Extract the [X, Y] coordinate from the center of the cell holding the provided text.  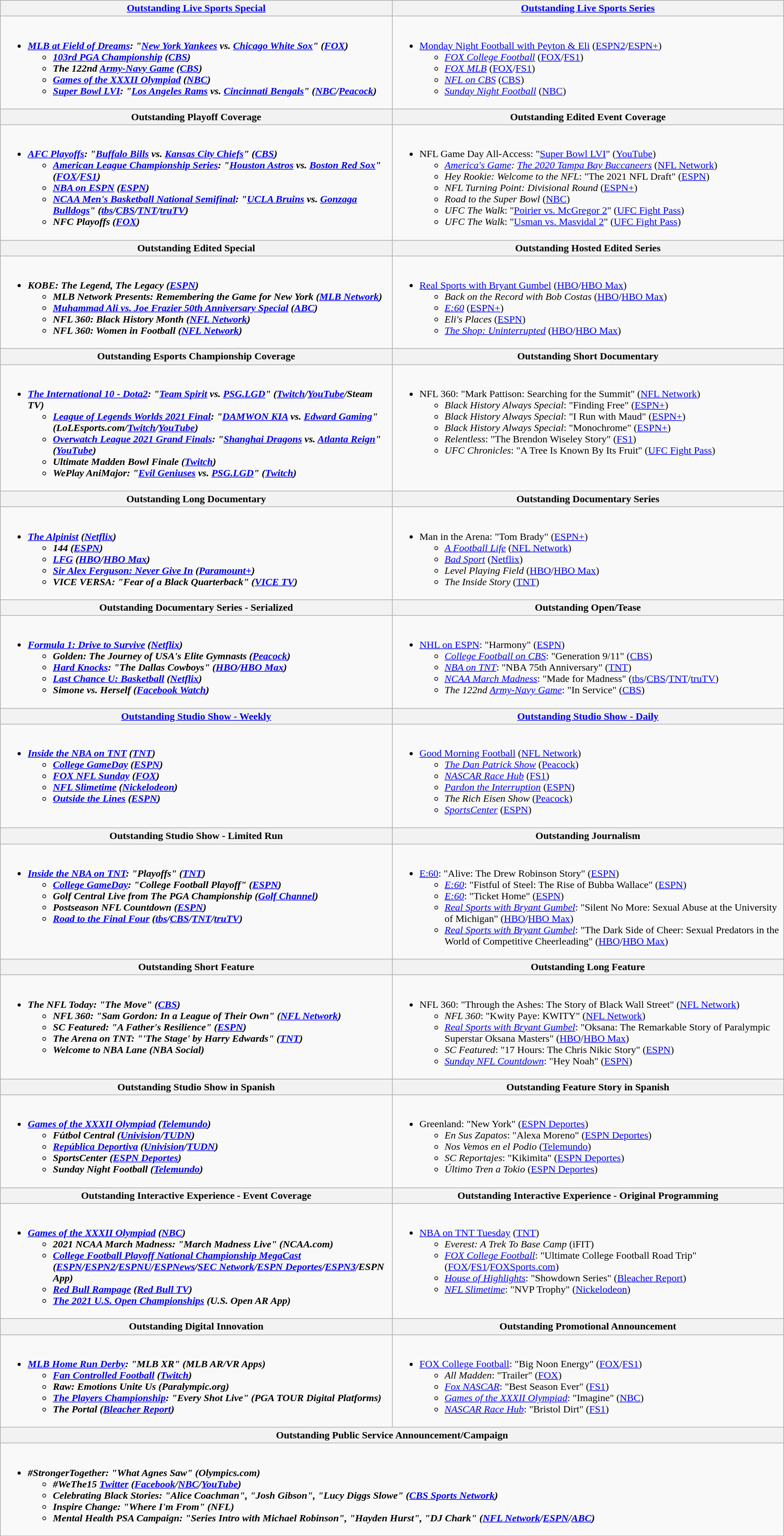
Outstanding Edited Special [196, 248]
The Alpinist (Netflix)144 (ESPN)LFG (HBO/HBO Max)Sir Alex Ferguson: Never Give In (Paramount+)VICE VERSA: "Fear of a Black Quarterback" (VICE TV) [196, 553]
Inside the NBA on TNT (TNT)College GameDay (ESPN)FOX NFL Sunday (FOX)NFL Slimetime (Nickelodeon)Outside the Lines (ESPN) [196, 776]
Outstanding Documentary Series - Serialized [196, 607]
Outstanding Promotional Announcement [588, 1327]
Outstanding Digital Innovation [196, 1327]
Outstanding Studio Show - Limited Run [196, 836]
Outstanding Long Documentary [196, 499]
Outstanding Studio Show - Daily [588, 716]
Monday Night Football with Peyton & Eli (ESPN2/ESPN+)FOX College Football (FOX/FS1)FOX MLB (FOX/FS1)NFL on CBS (CBS)Sunday Night Football (NBC) [588, 63]
Outstanding Short Documentary [588, 356]
Outstanding Esports Championship Coverage [196, 356]
Outstanding Open/Tease [588, 607]
Outstanding Live Sports Special [196, 8]
Outstanding Short Feature [196, 967]
Outstanding Feature Story in Spanish [588, 1087]
Outstanding Long Feature [588, 967]
Outstanding Studio Show in Spanish [196, 1087]
Outstanding Interactive Experience - Original Programming [588, 1195]
Outstanding Playoff Coverage [196, 117]
Outstanding Documentary Series [588, 499]
Man in the Arena: "Tom Brady" (ESPN+)A Football Life (NFL Network)Bad Sport (Netflix)Level Playing Field (HBO/HBO Max)The Inside Story (TNT) [588, 553]
Outstanding Interactive Experience - Event Coverage [196, 1195]
Outstanding Public Service Announcement/Campaign [392, 1435]
Outstanding Edited Event Coverage [588, 117]
Outstanding Journalism [588, 836]
Outstanding Studio Show - Weekly [196, 716]
Outstanding Hosted Edited Series [588, 248]
Outstanding Live Sports Series [588, 8]
